Search for the cell housing the specified text and yield its (X, Y) center coordinate. 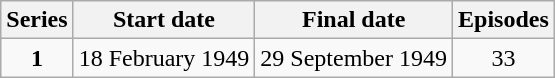
Episodes (504, 20)
Start date (164, 20)
Final date (354, 20)
1 (37, 58)
Series (37, 20)
29 September 1949 (354, 58)
18 February 1949 (164, 58)
33 (504, 58)
